Output the (X, Y) coordinate of the center of the cell containing the given text.  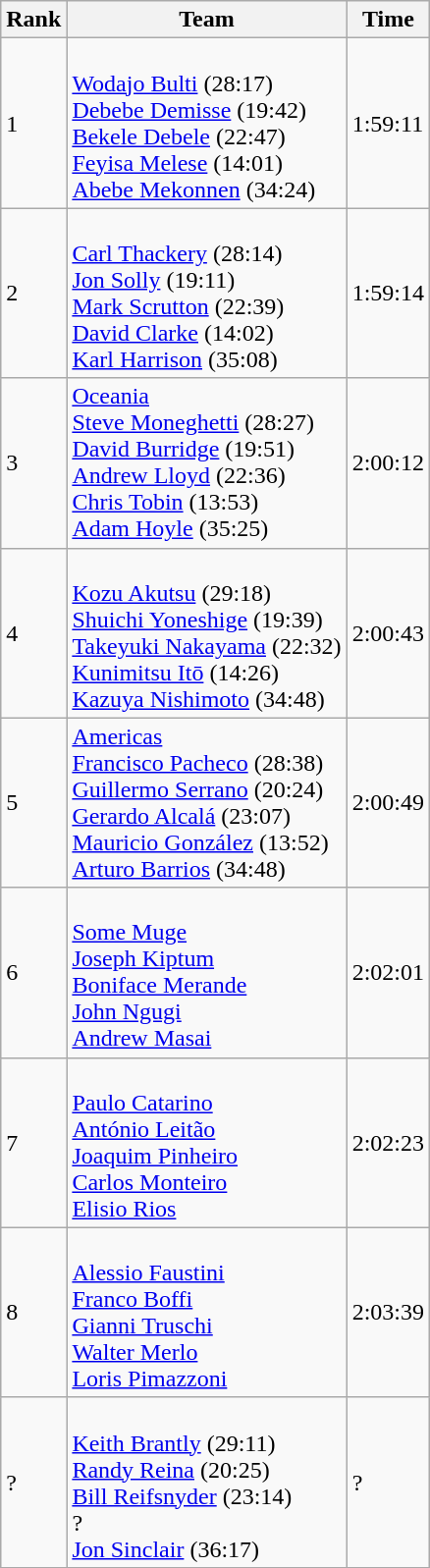
1:59:14 (388, 293)
Rank (33, 20)
5 (33, 803)
2:03:39 (388, 1312)
1:59:11 (388, 124)
Paulo CatarinoAntónio LeitãoJoaquim PinheiroCarlos MonteiroElisio Rios (206, 1143)
Carl Thackery (28:14)Jon Solly (19:11)Mark Scrutton (22:39)David Clarke (14:02)Karl Harrison (35:08) (206, 293)
Kozu Akutsu (29:18)Shuichi Yoneshige (19:39)Takeyuki Nakayama (22:32)Kunimitsu Itō (14:26)Kazuya Nishimoto (34:48) (206, 632)
Wodajo Bulti (28:17)Debebe Demisse (19:42)Bekele Debele (22:47)Feyisa Melese (14:01)Abebe Mekonnen (34:24) (206, 124)
1 (33, 124)
2:00:49 (388, 803)
Keith Brantly (29:11)Randy Reina (20:25)Bill Reifsnyder (23:14)?Jon Sinclair (36:17) (206, 1483)
Time (388, 20)
Team (206, 20)
4 (33, 632)
2:02:01 (388, 972)
3 (33, 463)
8 (33, 1312)
6 (33, 972)
OceaniaSteve Moneghetti (28:27)David Burridge (19:51)Andrew Lloyd (22:36)Chris Tobin (13:53)Adam Hoyle (35:25) (206, 463)
Alessio FaustiniFranco BoffiGianni TruschiWalter MerloLoris Pimazzoni (206, 1312)
2:02:23 (388, 1143)
AmericasFrancisco Pacheco (28:38)Guillermo Serrano (20:24)Gerardo Alcalá (23:07)Mauricio González (13:52)Arturo Barrios (34:48) (206, 803)
2:00:12 (388, 463)
Some MugeJoseph KiptumBoniface MerandeJohn NgugiAndrew Masai (206, 972)
7 (33, 1143)
2 (33, 293)
2:00:43 (388, 632)
